Pinpoint the cell where the given text exists, returning its (x, y) midpoint coordinate. 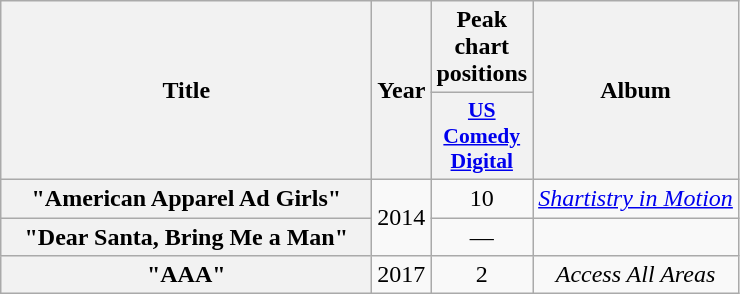
2014 (402, 217)
Access All Areas (636, 275)
Title (186, 90)
Peak chart positions (482, 47)
"Dear Santa, Bring Me a Man" (186, 237)
2017 (402, 275)
— (482, 237)
USComedyDigital (482, 136)
2 (482, 275)
Year (402, 90)
"AAA" (186, 275)
"American Apparel Ad Girls" (186, 198)
Album (636, 90)
10 (482, 198)
Shartistry in Motion (636, 198)
